Scan for the cell matching the given text and deliver its (x, y) coordinate at center. 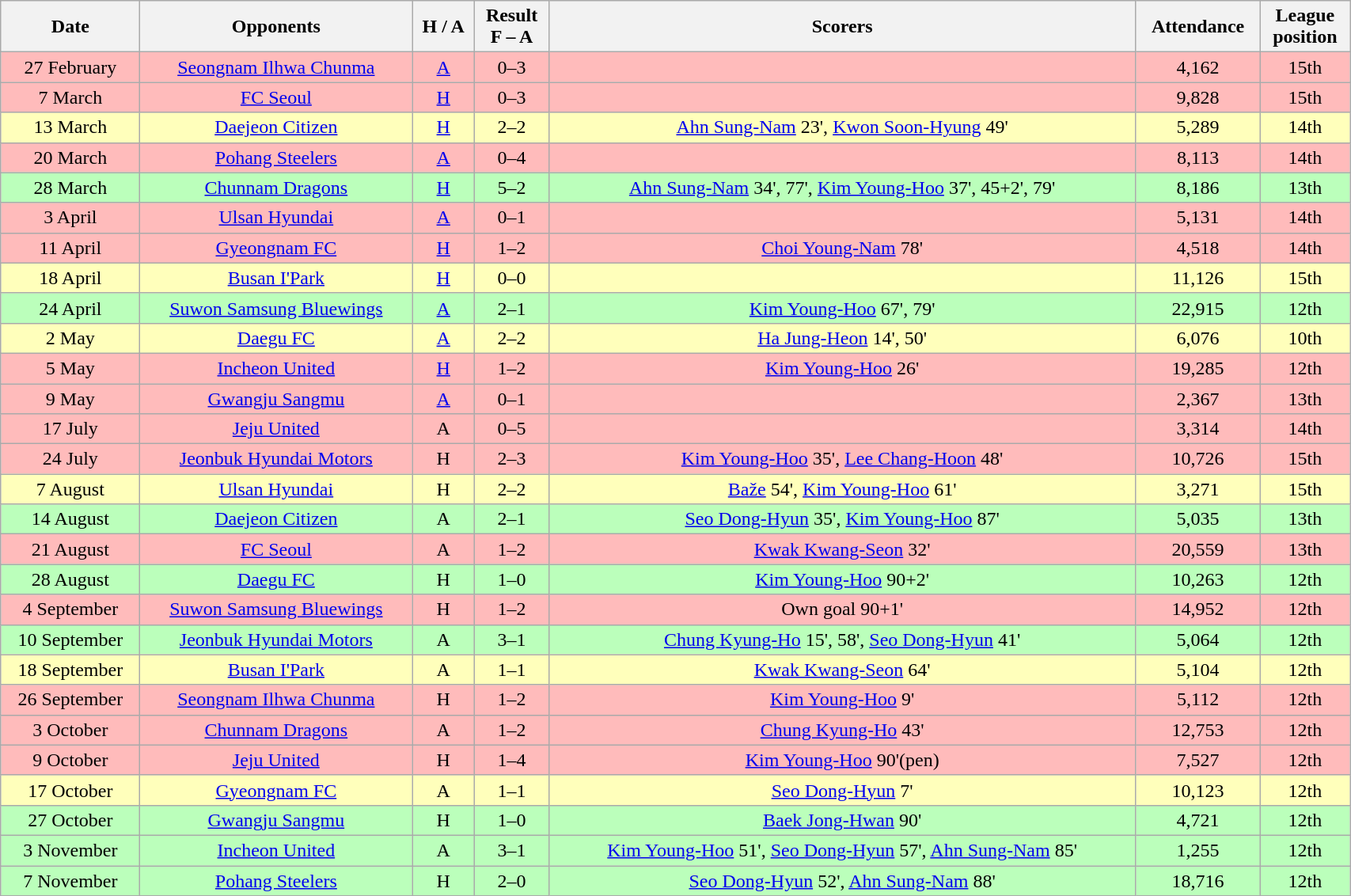
9 October (70, 760)
22,915 (1198, 308)
Scorers (842, 27)
19,285 (1198, 368)
9 May (70, 398)
5 May (70, 368)
5,064 (1198, 640)
3 April (70, 218)
18,716 (1198, 881)
20,559 (1198, 549)
5–2 (512, 188)
6,076 (1198, 338)
Date (70, 27)
7 August (70, 489)
Seo Dong-Hyun 52', Ahn Sung-Nam 88' (842, 881)
18 April (70, 278)
Kim Young-Hoo 51', Seo Dong-Hyun 57', Ahn Sung-Nam 85' (842, 850)
8,113 (1198, 158)
7 November (70, 881)
Kim Young-Hoo 26' (842, 368)
28 March (70, 188)
Leagueposition (1304, 27)
2–0 (512, 881)
11,126 (1198, 278)
Baek Jong-Hwan 90' (842, 820)
4 September (70, 609)
3 October (70, 730)
0–4 (512, 158)
Kim Young-Hoo 67', 79' (842, 308)
17 October (70, 790)
1,255 (1198, 850)
26 September (70, 700)
24 April (70, 308)
Kim Young-Hoo 90+2' (842, 579)
Seo Dong-Hyun 35', Kim Young-Hoo 87' (842, 519)
14,952 (1198, 609)
2,367 (1198, 398)
Chung Kyung-Ho 15', 58', Seo Dong-Hyun 41' (842, 640)
10,123 (1198, 790)
1–4 (512, 760)
28 August (70, 579)
Ahn Sung-Nam 23', Kwon Soon-Hyung 49' (842, 127)
0–0 (512, 278)
10,726 (1198, 459)
3,314 (1198, 429)
Attendance (1198, 27)
0–5 (512, 429)
ResultF – A (512, 27)
Own goal 90+1' (842, 609)
12,753 (1198, 730)
Kwak Kwang-Seon 64' (842, 670)
Kwak Kwang-Seon 32' (842, 549)
20 March (70, 158)
3,271 (1198, 489)
24 July (70, 459)
Ha Jung-Heon 14', 50' (842, 338)
27 October (70, 820)
Choi Young-Nam 78' (842, 248)
10,263 (1198, 579)
7 March (70, 97)
10 September (70, 640)
8,186 (1198, 188)
17 July (70, 429)
4,518 (1198, 248)
4,721 (1198, 820)
5,104 (1198, 670)
Ahn Sung-Nam 34', 77', Kim Young-Hoo 37', 45+2', 79' (842, 188)
3 November (70, 850)
14 August (70, 519)
Kim Young-Hoo 9' (842, 700)
5,112 (1198, 700)
5,131 (1198, 218)
21 August (70, 549)
5,035 (1198, 519)
2–3 (512, 459)
10th (1304, 338)
Seo Dong-Hyun 7' (842, 790)
7,527 (1198, 760)
5,289 (1198, 127)
H / A (443, 27)
Chung Kyung-Ho 43' (842, 730)
2 May (70, 338)
18 September (70, 670)
27 February (70, 67)
Opponents (276, 27)
Kim Young-Hoo 90'(pen) (842, 760)
Kim Young-Hoo 35', Lee Chang-Hoon 48' (842, 459)
Baže 54', Kim Young-Hoo 61' (842, 489)
13 March (70, 127)
11 April (70, 248)
9,828 (1198, 97)
4,162 (1198, 67)
